Detect which cell encompasses the target text, then output its [x, y] center coordinate. 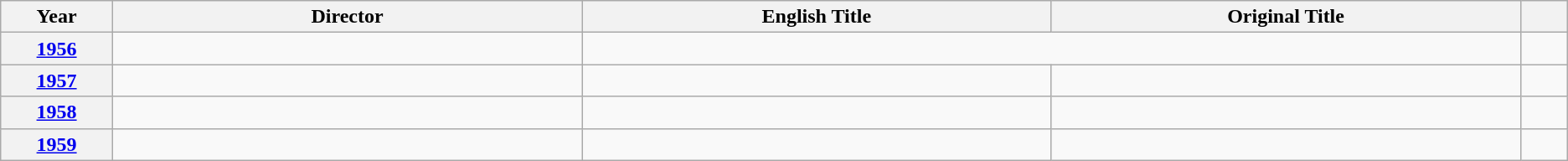
1957 [57, 80]
1956 [57, 49]
Year [57, 17]
Director [347, 17]
1959 [57, 144]
Original Title [1286, 17]
1958 [57, 112]
English Title [817, 17]
